Detect which cell encompasses the target text, then output its [X, Y] center coordinate. 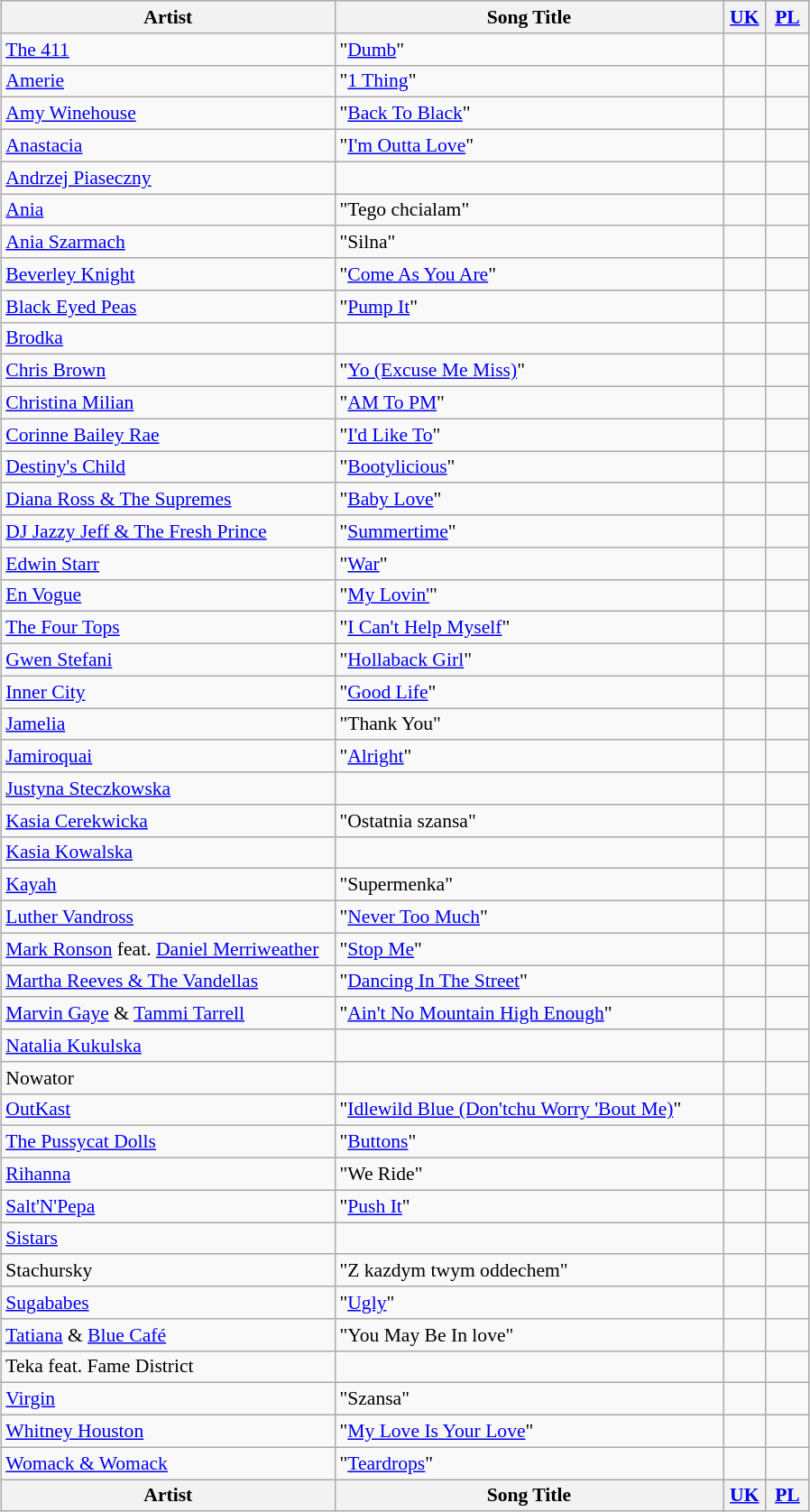
"My Love Is Your Love" [529, 1431]
Kayah [168, 885]
Destiny's Child [168, 467]
"Buttons" [529, 1142]
OutKast [168, 1110]
Jamiroquai [168, 756]
Gwen Stefani [168, 659]
"Come As You Are" [529, 274]
"AM To PM" [529, 402]
Chris Brown [168, 371]
Tatiana & Blue Café [168, 1334]
"Silna" [529, 242]
Edwin Starr [168, 563]
"Alright" [529, 756]
"1 Thing" [529, 81]
"Szansa" [529, 1399]
Mark Ronson feat. Daniel Merriweather [168, 949]
"Pump It" [529, 306]
"Baby Love" [529, 499]
Nowator [168, 1077]
"Idlewild Blue (Don'tchu Worry 'Bout Me)" [529, 1110]
"Z kazdym twym oddechem" [529, 1270]
"Thank You" [529, 724]
Salt'N'Pepa [168, 1206]
Stachursky [168, 1270]
"Teardrops" [529, 1463]
"Tego chcialam" [529, 209]
"I Can't Help Myself" [529, 628]
"Yo (Excuse Me Miss)" [529, 371]
"Ain't No Mountain High Enough" [529, 1013]
The Four Tops [168, 628]
Andrzej Piaseczny [168, 178]
Luther Vandross [168, 917]
Ania [168, 209]
Beverley Knight [168, 274]
"I'd Like To" [529, 435]
Sistars [168, 1238]
"Dumb" [529, 49]
Womack & Womack [168, 1463]
Virgin [168, 1399]
"Hollaback Girl" [529, 659]
Teka feat. Fame District [168, 1367]
"You May Be In love" [529, 1334]
"Ostatnia szansa" [529, 820]
"I'm Outta Love" [529, 145]
The 411 [168, 49]
"Push It" [529, 1206]
Christina Milian [168, 402]
Diana Ross & The Supremes [168, 499]
En Vogue [168, 595]
Amerie [168, 81]
"We Ride" [529, 1174]
"War" [529, 563]
Marvin Gaye & Tammi Tarrell [168, 1013]
Martha Reeves & The Vandellas [168, 982]
Inner City [168, 692]
"Summertime" [529, 531]
Natalia Kukulska [168, 1046]
Amy Winehouse [168, 114]
"Good Life" [529, 692]
Justyna Steczkowska [168, 788]
Anastacia [168, 145]
"Stop Me" [529, 949]
"Bootylicious" [529, 467]
"Dancing In The Street" [529, 982]
Sugababes [168, 1303]
Kasia Kowalska [168, 853]
"Supermenka" [529, 885]
Whitney Houston [168, 1431]
Jamelia [168, 724]
Corinne Bailey Rae [168, 435]
"Back To Black" [529, 114]
"Ugly" [529, 1303]
Rihanna [168, 1174]
Black Eyed Peas [168, 306]
DJ Jazzy Jeff & The Fresh Prince [168, 531]
Ania Szarmach [168, 242]
Brodka [168, 338]
Kasia Cerekwicka [168, 820]
"Never Too Much" [529, 917]
"My Lovin'" [529, 595]
The Pussycat Dolls [168, 1142]
